Find where the given text appears and provide that cell's center as (X, Y) coordinate. 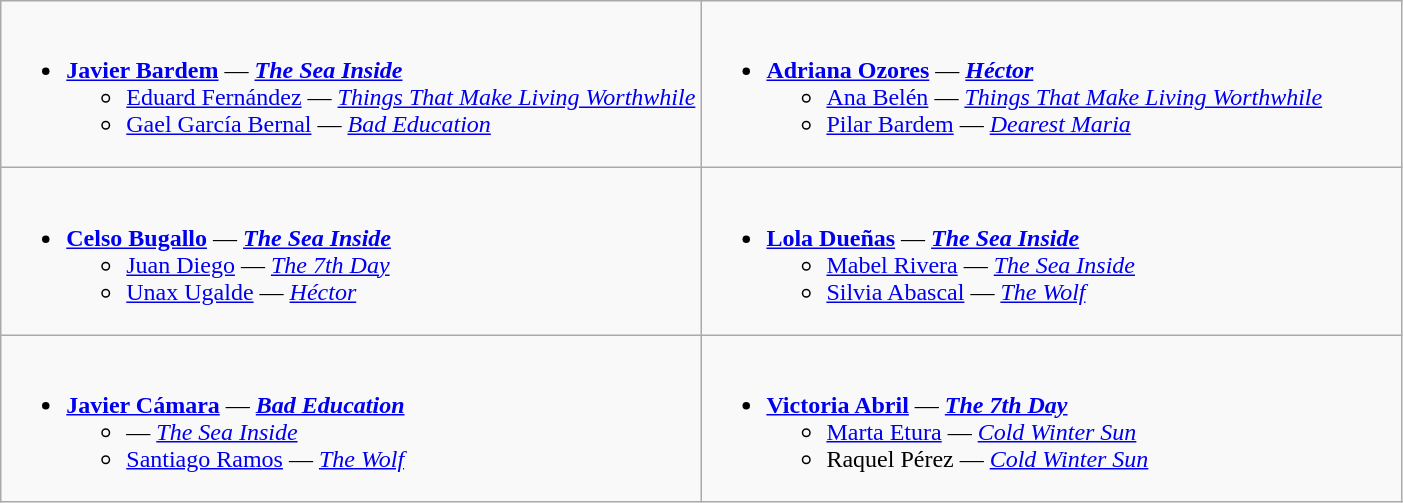
Victoria Abril — The 7th DayMarta Etura — Cold Winter SunRaquel Pérez — Cold Winter Sun (1051, 418)
Javier Cámara — Bad Education — The Sea InsideSantiago Ramos — The Wolf (351, 418)
Celso Bugallo — The Sea InsideJuan Diego — The 7th DayUnax Ugalde — Héctor (351, 252)
Javier Bardem — The Sea InsideEduard Fernández — Things That Make Living WorthwhileGael García Bernal — Bad Education (351, 84)
Adriana Ozores — HéctorAna Belén — Things That Make Living WorthwhilePilar Bardem — Dearest Maria (1051, 84)
Lola Dueñas — The Sea InsideMabel Rivera — The Sea InsideSilvia Abascal — The Wolf (1051, 252)
